Identify which cell holds the provided text, then report its [X, Y] central coordinate. 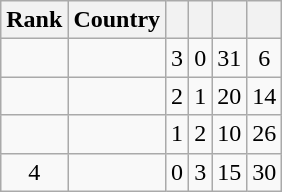
30 [264, 172]
Rank [34, 20]
10 [230, 134]
14 [264, 96]
6 [264, 58]
26 [264, 134]
Country [117, 20]
4 [34, 172]
15 [230, 172]
20 [230, 96]
31 [230, 58]
